Locate the cell with the specified text and output its [x, y] center coordinate. 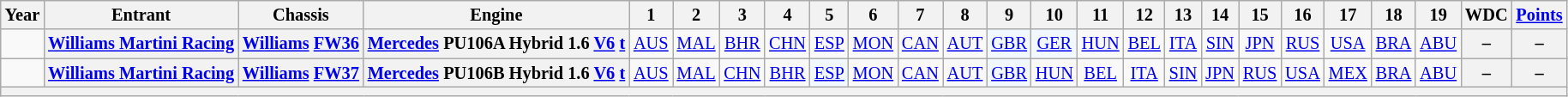
18 [1394, 15]
Mercedes PU106B Hybrid 1.6 V6 t [496, 73]
7 [921, 15]
Points [1540, 15]
10 [1054, 15]
1 [651, 15]
Year [22, 15]
WDC [1487, 15]
2 [696, 15]
6 [873, 15]
19 [1439, 15]
4 [787, 15]
MEX [1348, 73]
17 [1348, 15]
Williams FW36 [301, 44]
5 [830, 15]
13 [1183, 15]
Engine [496, 15]
11 [1101, 15]
Entrant [141, 15]
3 [742, 15]
Mercedes PU106A Hybrid 1.6 V6 t [496, 44]
9 [1009, 15]
15 [1260, 15]
GER [1054, 44]
Chassis [301, 15]
16 [1302, 15]
Williams FW37 [301, 73]
8 [965, 15]
12 [1144, 15]
14 [1220, 15]
